Search for the cell housing the specified text and yield its (X, Y) center coordinate. 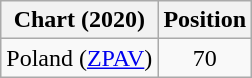
Poland (ZPAV) (80, 58)
70 (205, 58)
Chart (2020) (80, 20)
Position (205, 20)
